Return the (X, Y) coordinate for the center point of the cell that contains the specified text.  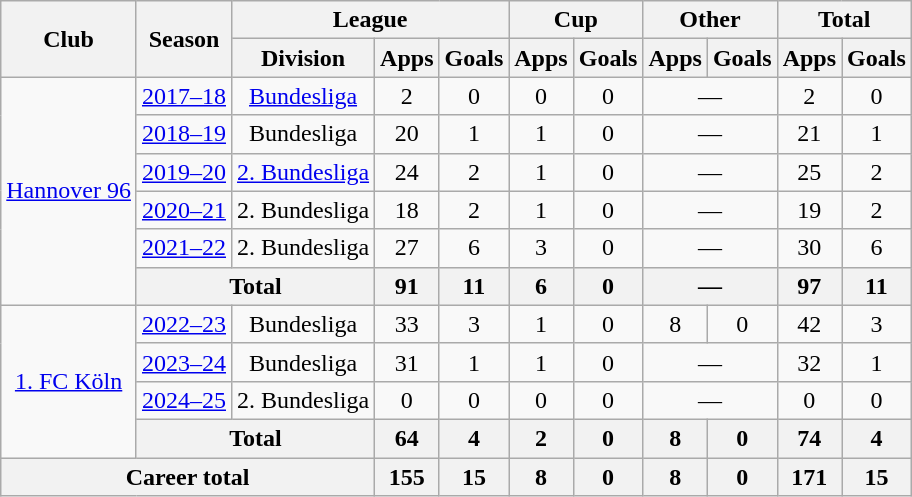
Career total (188, 477)
155 (407, 477)
21 (809, 134)
2021–22 (184, 248)
Other (710, 20)
64 (407, 438)
Club (69, 39)
20 (407, 134)
25 (809, 172)
2017–18 (184, 96)
League (370, 20)
2020–21 (184, 210)
171 (809, 477)
19 (809, 210)
27 (407, 248)
30 (809, 248)
31 (407, 362)
2024–25 (184, 400)
Cup (576, 20)
Hannover 96 (69, 191)
Division (304, 58)
74 (809, 438)
2018–19 (184, 134)
32 (809, 362)
97 (809, 286)
42 (809, 324)
1. FC Köln (69, 381)
24 (407, 172)
Season (184, 39)
91 (407, 286)
18 (407, 210)
2022–23 (184, 324)
2019–20 (184, 172)
33 (407, 324)
2023–24 (184, 362)
